Capture the cell that displays the provided text and extract its (X, Y) central coordinate. 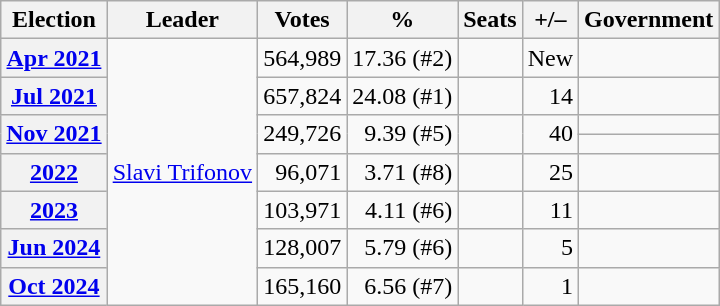
11 (550, 210)
Jul 2021 (54, 96)
5 (550, 248)
2023 (54, 210)
24.08 (#1) (402, 96)
40 (550, 134)
+/– (550, 20)
165,160 (302, 286)
Government (649, 20)
Leader (182, 20)
Seats (490, 20)
96,071 (302, 172)
Jun 2024 (54, 248)
128,007 (302, 248)
1 (550, 286)
9.39 (#5) (402, 134)
564,989 (302, 58)
103,971 (302, 210)
% (402, 20)
5.79 (#6) (402, 248)
3.71 (#8) (402, 172)
Apr 2021 (54, 58)
Oct 2024 (54, 286)
2022 (54, 172)
657,824 (302, 96)
New (550, 58)
Votes (302, 20)
25 (550, 172)
Nov 2021 (54, 134)
Election (54, 20)
17.36 (#2) (402, 58)
14 (550, 96)
249,726 (302, 134)
4.11 (#6) (402, 210)
Slavi Trifonov (182, 172)
6.56 (#7) (402, 286)
